Determine the [X, Y] coordinate at the center of the cell enclosing the given text.  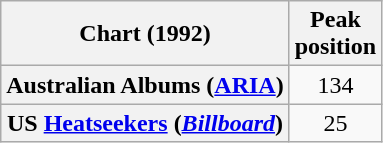
134 [335, 85]
Chart (1992) [145, 34]
Australian Albums (ARIA) [145, 85]
25 [335, 123]
US Heatseekers (Billboard) [145, 123]
Peakposition [335, 34]
